Locate the cell with the specified text and output its [X, Y] center coordinate. 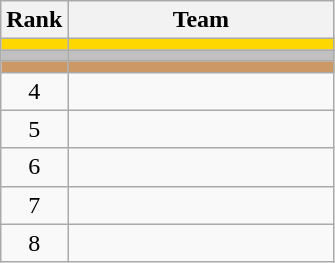
6 [34, 167]
Team [201, 20]
8 [34, 243]
7 [34, 205]
Rank [34, 20]
5 [34, 129]
4 [34, 91]
